From the cell containing the given text, extract its center point as [x, y] coordinate. 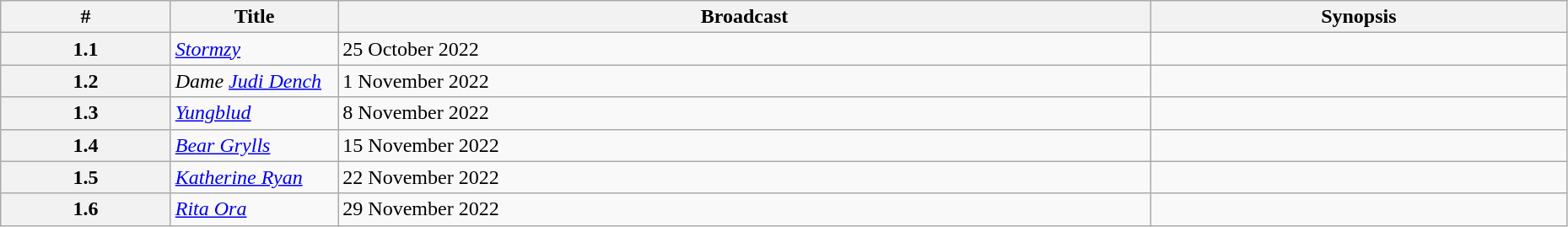
15 November 2022 [745, 145]
# [86, 17]
Katherine Ryan [255, 177]
22 November 2022 [745, 177]
Broadcast [745, 17]
Dame Judi Dench [255, 81]
Yungblud [255, 113]
1 November 2022 [745, 81]
1.4 [86, 145]
Bear Grylls [255, 145]
1.6 [86, 209]
1.2 [86, 81]
8 November 2022 [745, 113]
Stormzy [255, 49]
1.3 [86, 113]
1.5 [86, 177]
Title [255, 17]
Synopsis [1358, 17]
1.1 [86, 49]
Rita Ora [255, 209]
25 October 2022 [745, 49]
29 November 2022 [745, 209]
